Identify which cell holds the provided text, then report its [X, Y] central coordinate. 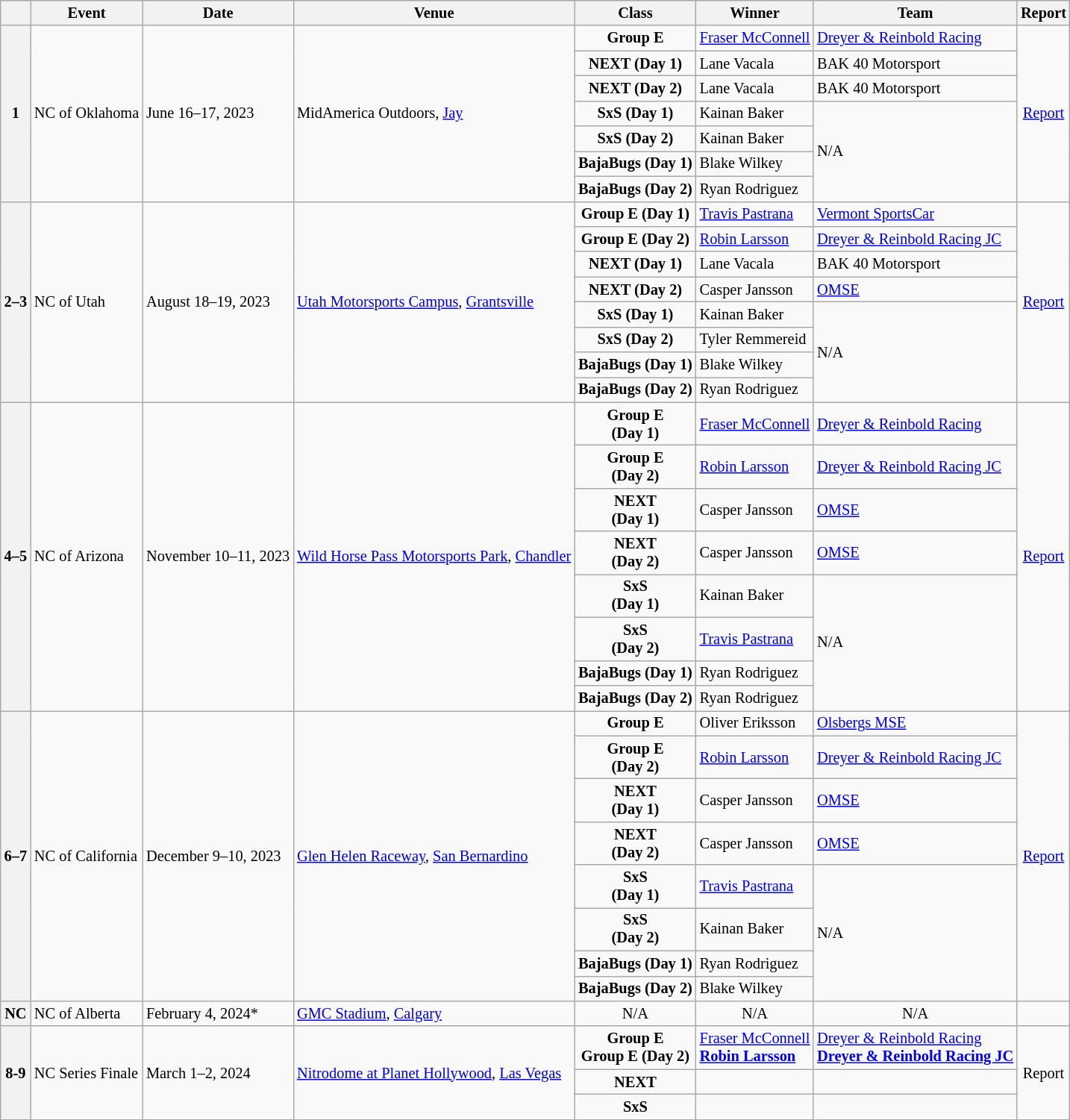
Group E (Day 2) [636, 239]
February 4, 2024* [218, 1013]
Winner [755, 13]
Dreyer & Reinbold Racing Dreyer & Reinbold Racing JC [915, 1048]
Vermont SportsCar [915, 214]
Class [636, 13]
Event [87, 13]
NEXT [636, 1082]
August 18–19, 2023 [218, 301]
Olsbergs MSE [915, 723]
NC of Utah [87, 301]
Tyler Remmereid [755, 340]
NC Series Finale [87, 1073]
SxS [636, 1107]
NC [16, 1013]
NC of Oklahoma [87, 113]
Nitrodome at Planet Hollywood, Las Vegas [434, 1073]
4–5 [16, 557]
Venue [434, 13]
1 [16, 113]
GMC Stadium, Calgary [434, 1013]
Oliver Eriksson [755, 723]
NC of Alberta [87, 1013]
2–3 [16, 301]
6–7 [16, 855]
NC of Arizona [87, 557]
Glen Helen Raceway, San Bernardino [434, 855]
November 10–11, 2023 [218, 557]
March 1–2, 2024 [218, 1073]
8-9 [16, 1073]
June 16–17, 2023 [218, 113]
Fraser McConnell Robin Larsson [755, 1048]
MidAmerica Outdoors, Jay [434, 113]
December 9–10, 2023 [218, 855]
Group EGroup E (Day 2) [636, 1048]
Group E (Day 1) [636, 214]
Utah Motorsports Campus, Grantsville [434, 301]
NC of California [87, 855]
Group E(Day 1) [636, 424]
Wild Horse Pass Motorsports Park, Chandler [434, 557]
Team [915, 13]
Date [218, 13]
